Find where the given text appears and provide that cell's center as (X, Y) coordinate. 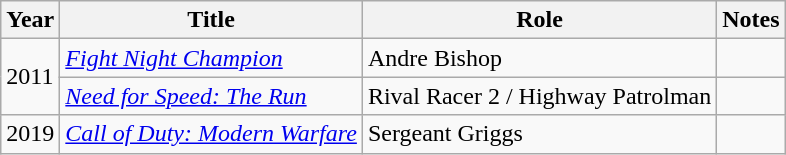
Andre Bishop (539, 58)
Role (539, 20)
Fight Night Champion (212, 58)
2011 (30, 77)
2019 (30, 134)
Notes (751, 20)
Call of Duty: Modern Warfare (212, 134)
Title (212, 20)
Year (30, 20)
Sergeant Griggs (539, 134)
Rival Racer 2 / Highway Patrolman (539, 96)
Need for Speed: The Run (212, 96)
